Determine the [x, y] coordinate at the center of the cell enclosing the given text.  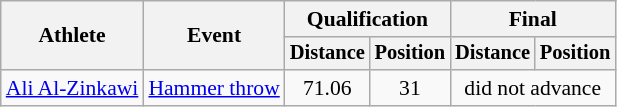
did not advance [532, 88]
Final [532, 19]
Qualification [368, 19]
Ali Al-Zinkawi [72, 88]
Athlete [72, 36]
Hammer throw [214, 88]
71.06 [328, 88]
Event [214, 36]
31 [410, 88]
